Identify which cell holds the provided text, then report its (x, y) central coordinate. 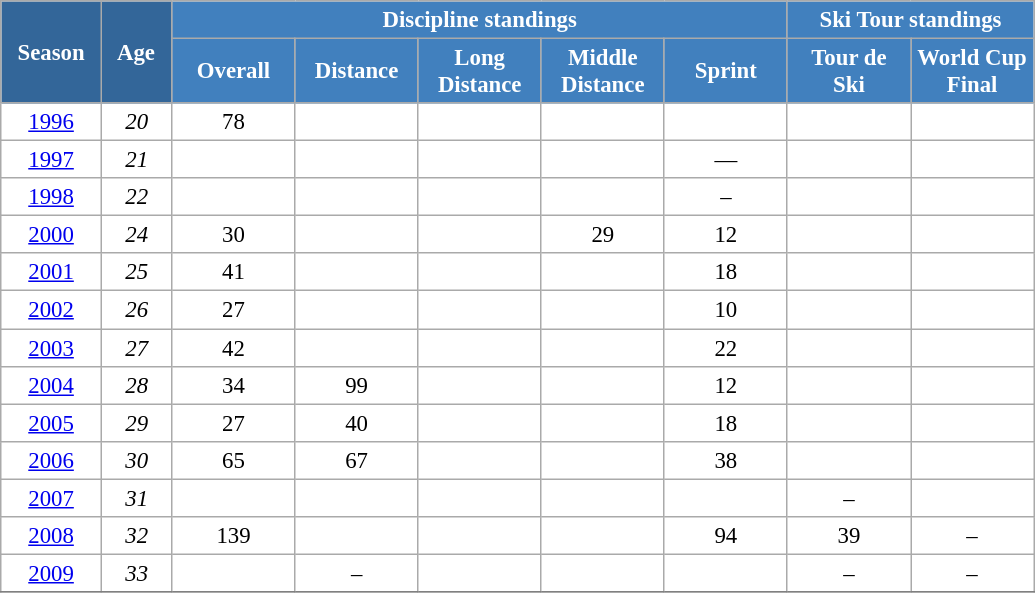
2003 (52, 348)
World CupFinal (972, 72)
2008 (52, 536)
21 (136, 160)
Distance (356, 72)
31 (136, 498)
1998 (52, 197)
2007 (52, 498)
28 (136, 385)
2005 (52, 423)
1997 (52, 160)
Season (52, 52)
42 (234, 348)
33 (136, 573)
Middle Distance (602, 72)
65 (234, 460)
40 (356, 423)
— (726, 160)
2002 (52, 310)
78 (234, 122)
Age (136, 52)
10 (726, 310)
Sprint (726, 72)
Tour deSki (848, 72)
Long Distance (480, 72)
25 (136, 273)
39 (848, 536)
2009 (52, 573)
Overall (234, 72)
38 (726, 460)
Ski Tour standings (910, 20)
2000 (52, 235)
139 (234, 536)
94 (726, 536)
67 (356, 460)
26 (136, 310)
34 (234, 385)
24 (136, 235)
2004 (52, 385)
1996 (52, 122)
Discipline standings (480, 20)
2001 (52, 273)
20 (136, 122)
99 (356, 385)
41 (234, 273)
2006 (52, 460)
32 (136, 536)
